Pinpoint the cell where the given text exists, returning its [x, y] midpoint coordinate. 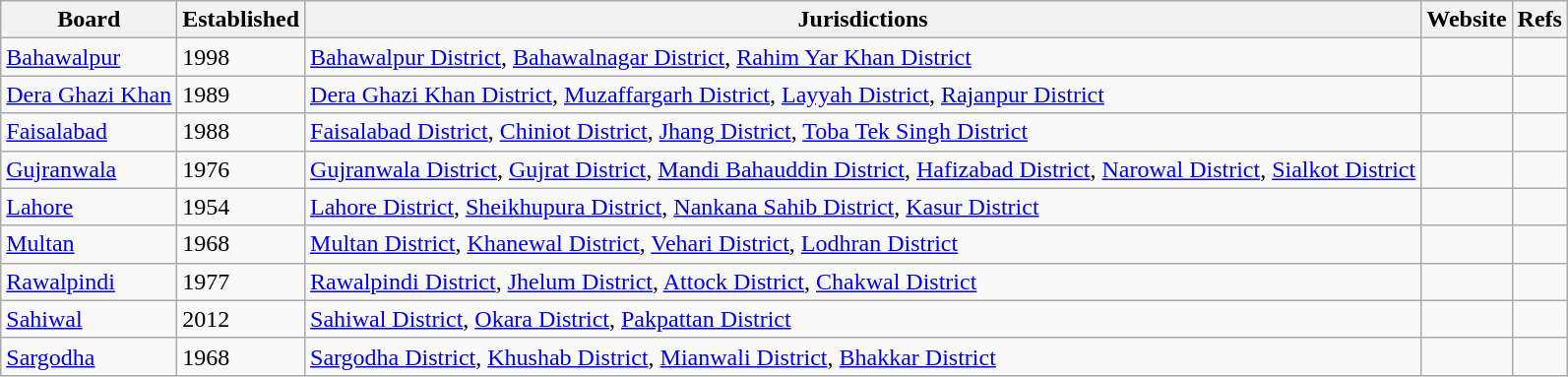
1988 [241, 132]
Website [1467, 20]
2012 [241, 319]
Board [89, 20]
Multan District, Khanewal District, Vehari District, Lodhran District [863, 244]
Sahiwal District, Okara District, Pakpattan District [863, 319]
Lahore [89, 207]
1976 [241, 169]
Bahawalpur District, Bahawalnagar District, Rahim Yar Khan District [863, 57]
Dera Ghazi Khan District, Muzaffargarh District, Layyah District, Rajanpur District [863, 94]
Bahawalpur [89, 57]
Multan [89, 244]
1989 [241, 94]
Gujranwala District, Gujrat District, Mandi Bahauddin District, Hafizabad District, Narowal District, Sialkot District [863, 169]
Sargodha District, Khushab District, Mianwali District, Bhakkar District [863, 356]
Dera Ghazi Khan [89, 94]
Sahiwal [89, 319]
Faisalabad [89, 132]
Sargodha [89, 356]
Rawalpindi [89, 282]
Faisalabad District, Chiniot District, Jhang District, Toba Tek Singh District [863, 132]
Refs [1539, 20]
Rawalpindi District, Jhelum District, Attock District, Chakwal District [863, 282]
1998 [241, 57]
1977 [241, 282]
Lahore District, Sheikhupura District, Nankana Sahib District, Kasur District [863, 207]
Gujranwala [89, 169]
Established [241, 20]
1954 [241, 207]
Jurisdictions [863, 20]
